Determine the (X, Y) coordinate at the center of the cell enclosing the given text.  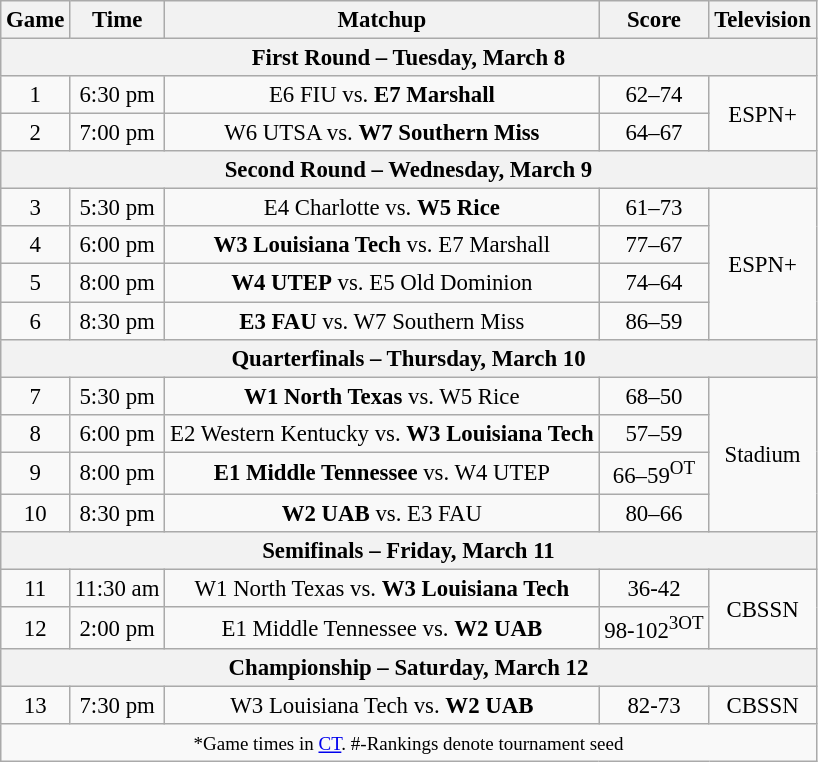
36-42 (654, 588)
77–67 (654, 245)
57–59 (654, 433)
W1 North Texas vs. W3 Louisiana Tech (382, 588)
4 (36, 245)
10 (36, 513)
Television (762, 20)
W3 Louisiana Tech vs. E7 Marshall (382, 245)
Stadium (762, 454)
11 (36, 588)
9 (36, 473)
W4 UTEP vs. E5 Old Dominion (382, 283)
E6 FIU vs. E7 Marshall (382, 95)
E1 Middle Tennessee vs. W2 UAB (382, 628)
Time (118, 20)
Semifinals – Friday, March 11 (408, 551)
Game (36, 20)
W1 North Texas vs. W5 Rice (382, 396)
8 (36, 433)
61–73 (654, 208)
3 (36, 208)
Score (654, 20)
7:30 pm (118, 706)
13 (36, 706)
W2 UAB vs. E3 FAU (382, 513)
98-1023OT (654, 628)
11:30 am (118, 588)
2:00 pm (118, 628)
E1 Middle Tennessee vs. W4 UTEP (382, 473)
E2 Western Kentucky vs. W3 Louisiana Tech (382, 433)
*Game times in CT. #-Rankings denote tournament seed (408, 743)
1 (36, 95)
E3 FAU vs. W7 Southern Miss (382, 321)
First Round – Tuesday, March 8 (408, 58)
Second Round – Wednesday, March 9 (408, 170)
2 (36, 133)
7 (36, 396)
Championship – Saturday, March 12 (408, 668)
7:00 pm (118, 133)
86–59 (654, 321)
62–74 (654, 95)
12 (36, 628)
6:30 pm (118, 95)
Matchup (382, 20)
68–50 (654, 396)
82-73 (654, 706)
Quarterfinals – Thursday, March 10 (408, 358)
66–59OT (654, 473)
6 (36, 321)
5 (36, 283)
W3 Louisiana Tech vs. W2 UAB (382, 706)
74–64 (654, 283)
64–67 (654, 133)
E4 Charlotte vs. W5 Rice (382, 208)
80–66 (654, 513)
W6 UTSA vs. W7 Southern Miss (382, 133)
